Return [x, y] of the center of cell containing provided text 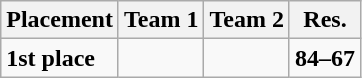
Team 1 [161, 20]
84–67 [324, 58]
Res. [324, 20]
Team 2 [247, 20]
Placement [60, 20]
1st place [60, 58]
